Determine the [X, Y] coordinate at the center of the cell enclosing the given text.  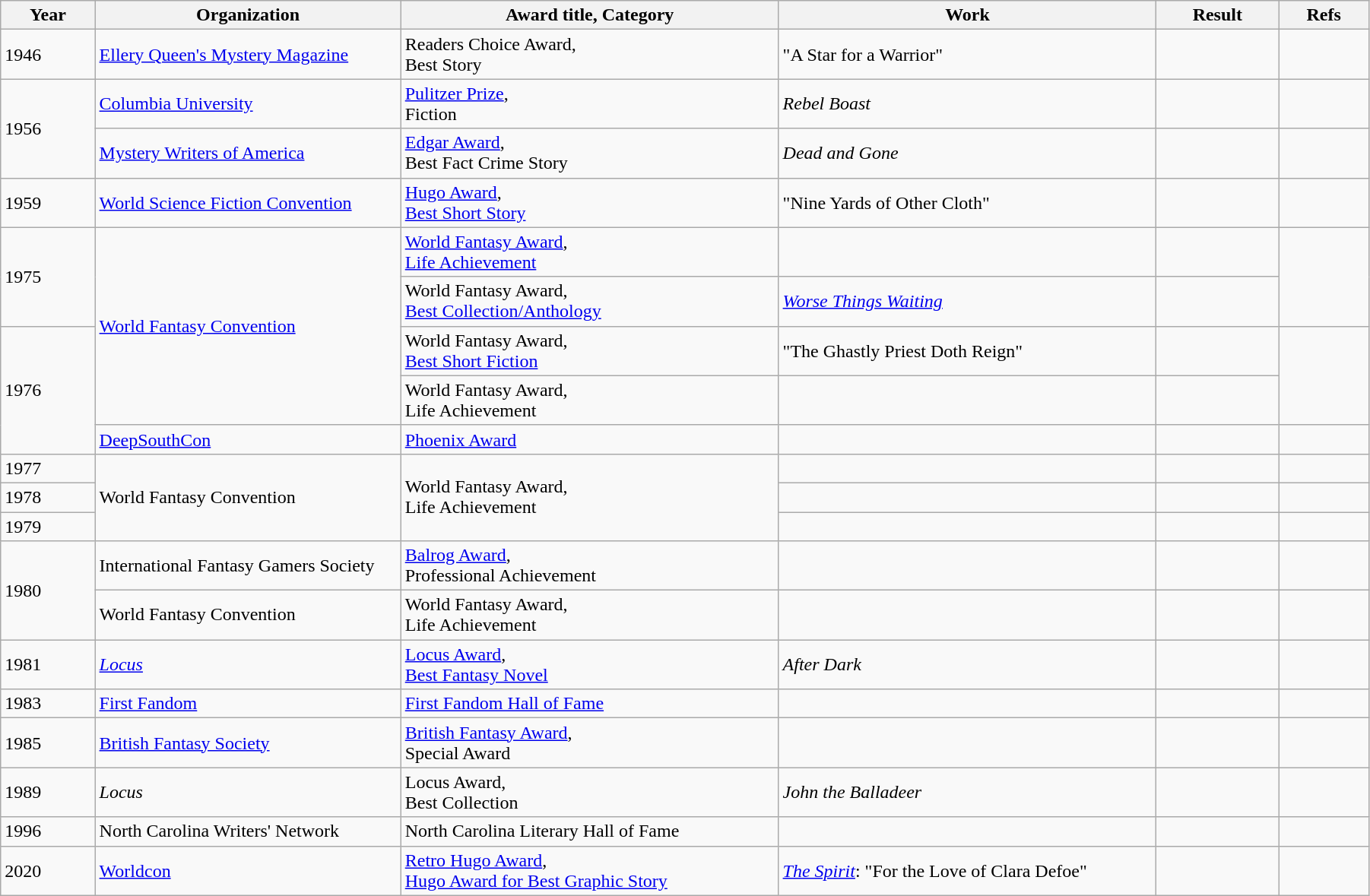
Worse Things Waiting [967, 301]
1985 [48, 743]
1977 [48, 468]
Hugo Award,Best Short Story [590, 202]
1979 [48, 527]
Rebel Boast [967, 103]
Year [48, 15]
John the Balladeer [967, 792]
Readers Choice Award,Best Story [590, 55]
Edgar Award,Best Fact Crime Story [590, 154]
Result [1218, 15]
Worldcon [248, 871]
British Fantasy Award,Special Award [590, 743]
1946 [48, 55]
1956 [48, 128]
1975 [48, 277]
1983 [48, 704]
"A Star for a Warrior" [967, 55]
1959 [48, 202]
1976 [48, 390]
Dead and Gone [967, 154]
The Spirit: "For the Love of Clara Defoe" [967, 871]
First Fandom [248, 704]
"Nine Yards of Other Cloth" [967, 202]
North Carolina Literary Hall of Fame [590, 831]
Pulitzer Prize,Fiction [590, 103]
Mystery Writers of America [248, 154]
Award title, Category [590, 15]
North Carolina Writers' Network [248, 831]
After Dark [967, 664]
1978 [48, 497]
DeepSouthCon [248, 439]
2020 [48, 871]
World Science Fiction Convention [248, 202]
1996 [48, 831]
Ellery Queen's Mystery Magazine [248, 55]
Refs [1324, 15]
World Fantasy Award,Best Short Fiction [590, 351]
"The Ghastly Priest Doth Reign" [967, 351]
Organization [248, 15]
1989 [48, 792]
Columbia University [248, 103]
British Fantasy Society [248, 743]
1980 [48, 590]
International Fantasy Gamers Society [248, 565]
First Fandom Hall of Fame [590, 704]
Balrog Award,Professional Achievement [590, 565]
Locus Award,Best Fantasy Novel [590, 664]
Work [967, 15]
Locus Award,Best Collection [590, 792]
Retro Hugo Award,Hugo Award for Best Graphic Story [590, 871]
World Fantasy Award,Best Collection/Anthology [590, 301]
1981 [48, 664]
Phoenix Award [590, 439]
